For the text-containing cell, return its midpoint in [x, y] coordinate format. 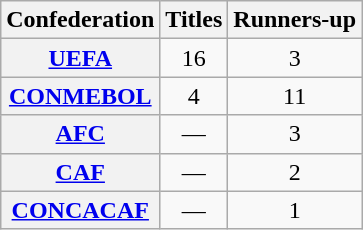
1 [295, 210]
2 [295, 172]
CONCACAF [80, 210]
AFC [80, 134]
Runners-up [295, 20]
Titles [194, 20]
CONMEBOL [80, 96]
11 [295, 96]
Confederation [80, 20]
4 [194, 96]
UEFA [80, 58]
CAF [80, 172]
16 [194, 58]
